Determine the [X, Y] coordinate at the center of the cell enclosing the given text.  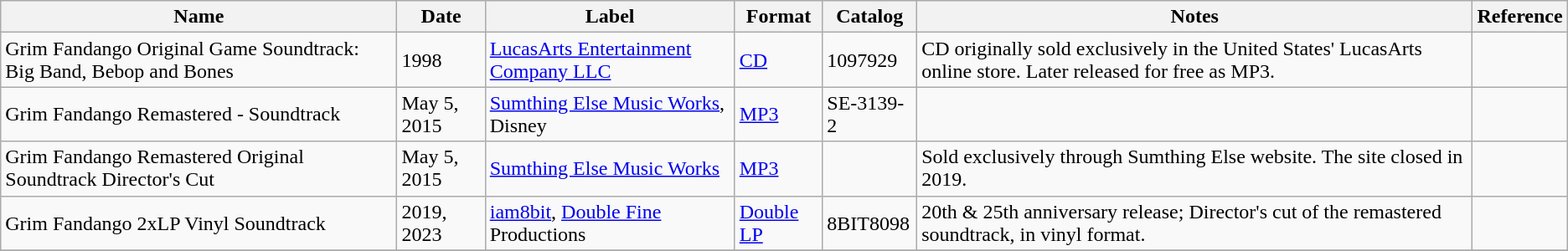
Date [441, 17]
Notes [1194, 17]
Label [610, 17]
LucasArts Entertainment Company LLC [610, 60]
8BIT8098 [869, 223]
20th & 25th anniversary release; Director's cut of the remastered soundtrack, in vinyl format. [1194, 223]
iam8bit, Double Fine Productions [610, 223]
SE-3139-2 [869, 114]
Grim Fandango Remastered Original Soundtrack Director's Cut [199, 169]
Grim Fandango Original Game Soundtrack: Big Band, Bebop and Bones [199, 60]
1998 [441, 60]
1097929 [869, 60]
Sumthing Else Music Works [610, 169]
CD originally sold exclusively in the United States' LucasArts online store. Later released for free as MP3. [1194, 60]
Name [199, 17]
Format [779, 17]
Catalog [869, 17]
Reference [1519, 17]
Grim Fandango 2xLP Vinyl Soundtrack [199, 223]
Double LP [779, 223]
Sold exclusively through Sumthing Else website. The site closed in 2019. [1194, 169]
Sumthing Else Music Works, Disney [610, 114]
Grim Fandango Remastered - Soundtrack [199, 114]
2019, 2023 [441, 223]
CD [779, 60]
